Search for the cell housing the specified text and yield its (X, Y) center coordinate. 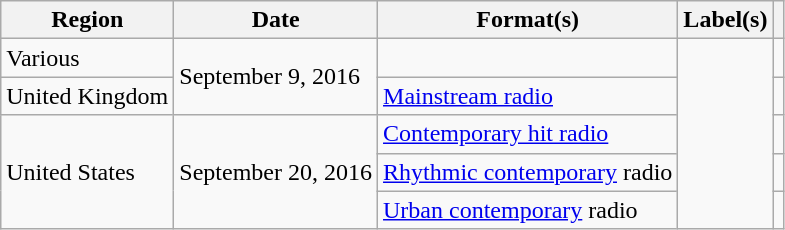
September 20, 2016 (276, 172)
Rhythmic contemporary radio (528, 172)
United Kingdom (88, 96)
Urban contemporary radio (528, 210)
September 9, 2016 (276, 77)
Region (88, 20)
Label(s) (726, 20)
Contemporary hit radio (528, 134)
Format(s) (528, 20)
Mainstream radio (528, 96)
United States (88, 172)
Date (276, 20)
Various (88, 58)
